Extract the (X, Y) coordinate from the center of the cell holding the provided text.  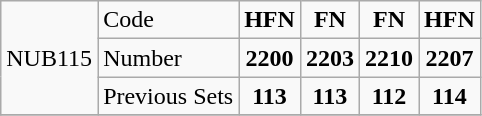
112 (388, 96)
Previous Sets (168, 96)
114 (450, 96)
Number (168, 58)
Code (168, 20)
2207 (450, 58)
NUB115 (50, 58)
2203 (330, 58)
2200 (270, 58)
2210 (388, 58)
